Return [x, y] of the center of cell containing provided text 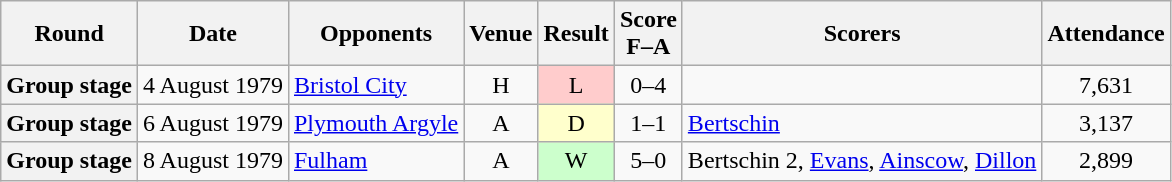
L [576, 85]
3,137 [1106, 123]
ScoreF–A [648, 34]
Fulham [376, 161]
1–1 [648, 123]
Date [212, 34]
4 August 1979 [212, 85]
Bertschin [862, 123]
5–0 [648, 161]
H [501, 85]
6 August 1979 [212, 123]
D [576, 123]
Result [576, 34]
7,631 [1106, 85]
8 August 1979 [212, 161]
2,899 [1106, 161]
Bertschin 2, Evans, Ainscow, Dillon [862, 161]
Opponents [376, 34]
Venue [501, 34]
Attendance [1106, 34]
Plymouth Argyle [376, 123]
Bristol City [376, 85]
0–4 [648, 85]
Round [70, 34]
W [576, 161]
Scorers [862, 34]
